Return the (x, y) coordinate for the center point of the cell that contains the specified text.  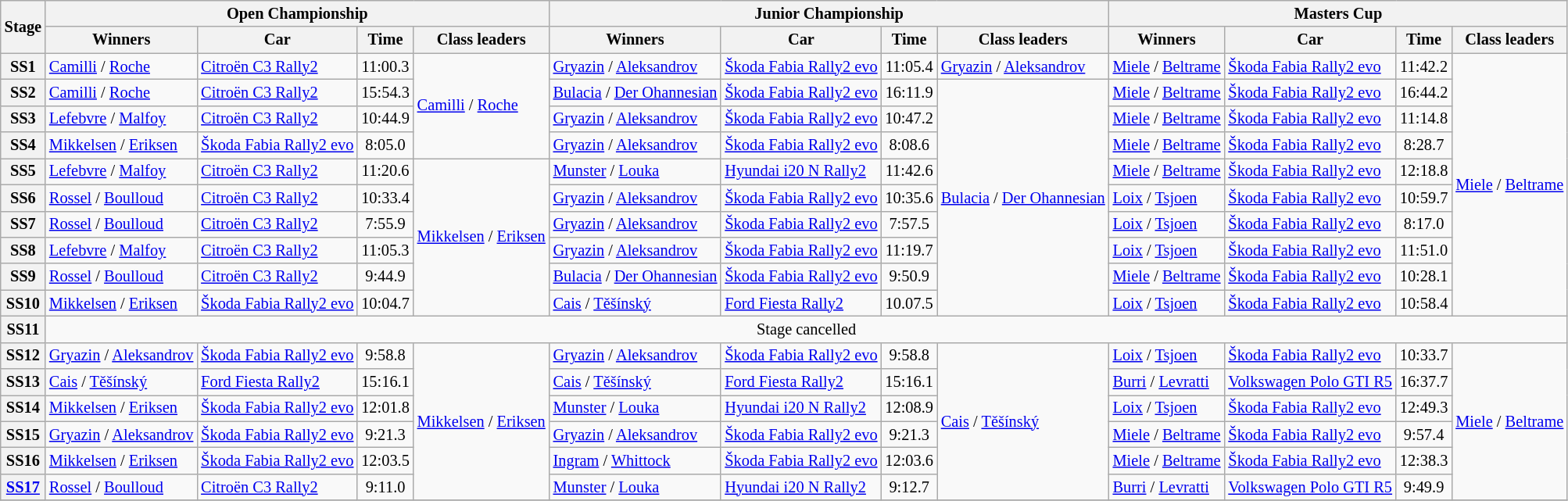
10:59.7 (1424, 198)
Stage (23, 27)
16:11.9 (908, 92)
SS4 (23, 145)
10:33.7 (1424, 356)
SS1 (23, 66)
12:01.8 (385, 408)
12:08.9 (908, 408)
SS2 (23, 92)
15:54.3 (385, 92)
SS8 (23, 250)
7:55.9 (385, 224)
10:44.9 (385, 119)
SS7 (23, 224)
SS9 (23, 277)
8:08.6 (908, 145)
9:44.9 (385, 277)
SS17 (23, 487)
11:19.7 (908, 250)
SS15 (23, 435)
SS3 (23, 119)
10:04.7 (385, 303)
12:03.5 (385, 460)
8:28.7 (1424, 145)
7:57.5 (908, 224)
SS14 (23, 408)
10:47.2 (908, 119)
11:00.3 (385, 66)
16:37.7 (1424, 382)
Open Championship (297, 13)
10:28.1 (1424, 277)
11:42.6 (908, 171)
11:05.4 (908, 66)
9:49.9 (1424, 487)
SS12 (23, 356)
12:49.3 (1424, 408)
Ingram / Whittock (635, 460)
SS10 (23, 303)
9:50.9 (908, 277)
11:14.8 (1424, 119)
12:38.3 (1424, 460)
9:57.4 (1424, 435)
11:42.2 (1424, 66)
16:44.2 (1424, 92)
SS5 (23, 171)
Masters Cup (1338, 13)
SS11 (23, 329)
8:05.0 (385, 145)
10:58.4 (1424, 303)
12:03.6 (908, 460)
Stage cancelled (807, 329)
10.07.5 (908, 303)
SS13 (23, 382)
SS16 (23, 460)
12:18.8 (1424, 171)
11:20.6 (385, 171)
10:35.6 (908, 198)
11:05.3 (385, 250)
8:17.0 (1424, 224)
Junior Championship (829, 13)
11:51.0 (1424, 250)
9:11.0 (385, 487)
10:33.4 (385, 198)
9:12.7 (908, 487)
SS6 (23, 198)
